Provide the [x, y] coordinate of the cell's center where the given text is located.  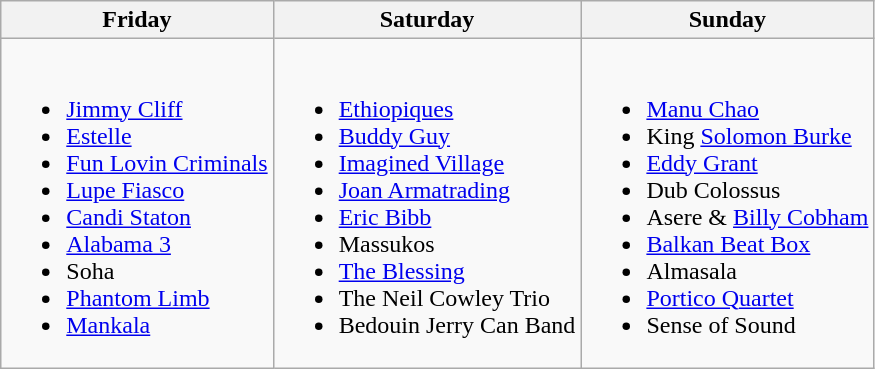
Friday [137, 20]
Saturday [427, 20]
Manu ChaoKing Solomon BurkeEddy GrantDub ColossusAsere & Billy CobhamBalkan Beat BoxAlmasalaPortico QuartetSense of Sound [728, 204]
Sunday [728, 20]
EthiopiquesBuddy GuyImagined VillageJoan ArmatradingEric BibbMassukosThe BlessingThe Neil Cowley TrioBedouin Jerry Can Band [427, 204]
Jimmy CliffEstelleFun Lovin CriminalsLupe FiascoCandi StatonAlabama 3SohaPhantom LimbMankala [137, 204]
